From the cell containing the given text, extract its center point as (x, y) coordinate. 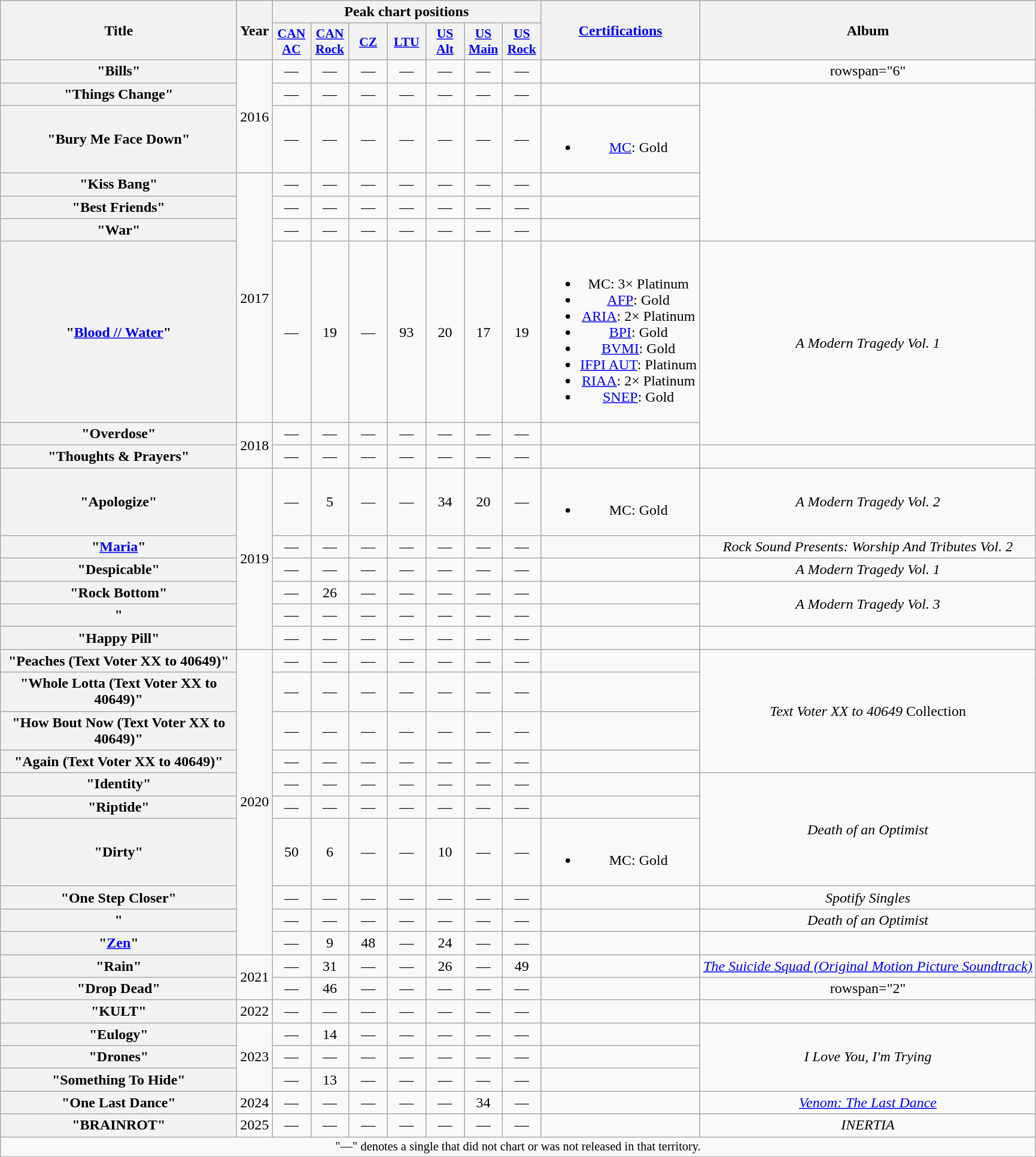
"Overdose" (119, 433)
2019 (255, 559)
14 (330, 1034)
"Things Change" (119, 94)
"Bills" (119, 71)
Text Voter XX to 40649 Collection (868, 711)
Rock Sound Presents: Worship And Tributes Vol. 2 (868, 547)
USAlt (445, 42)
"Drop Dead" (119, 989)
2017 (255, 297)
"Zen" (119, 943)
"Rock Bottom" (119, 593)
"Drones" (119, 1057)
"Best Friends" (119, 207)
17 (484, 332)
"Whole Lotta (Text Voter XX to 40649)" (119, 692)
"One Step Closer" (119, 897)
I Love You, I'm Trying (868, 1057)
49 (522, 965)
Spotify Singles (868, 897)
"Dirty" (119, 852)
2022 (255, 1012)
"Riptide" (119, 807)
MC: 3× PlatinumAFP: GoldARIA: 2× PlatinumBPI: GoldBVMI: GoldIFPI AUT: PlatinumRIAA: 2× PlatinumSNEP: Gold (621, 332)
2020 (255, 802)
"Kiss Bang" (119, 184)
Album (868, 30)
The Suicide Squad (Original Motion Picture Soundtrack) (868, 965)
rowspan="6" (868, 71)
50 (291, 852)
CZ (368, 42)
"War" (119, 230)
13 (330, 1080)
"—" denotes a single that did not chart or was not released in that territory. (518, 1147)
"Eulogy" (119, 1034)
"One Last Dance" (119, 1103)
"Despicable" (119, 570)
INERTIA (868, 1125)
46 (330, 989)
"Bury Me Face Down" (119, 139)
Peak chart positions (407, 12)
rowspan="2" (868, 989)
6 (330, 852)
"Again (Text Voter XX to 40649)" (119, 761)
2021 (255, 977)
5 (330, 502)
"Blood // Water" (119, 332)
CANRock (330, 42)
Year (255, 30)
"Happy Pill" (119, 638)
"Maria" (119, 547)
2023 (255, 1057)
93 (406, 332)
9 (330, 943)
"KULT" (119, 1012)
"Something To Hide" (119, 1080)
2024 (255, 1103)
"Peaches (Text Voter XX to 40649)" (119, 661)
LTU (406, 42)
"BRAINROT" (119, 1125)
48 (368, 943)
CANAC (291, 42)
Title (119, 30)
"Rain" (119, 965)
"How Bout Now (Text Voter XX to 40649)" (119, 730)
2025 (255, 1125)
Certifications (621, 30)
24 (445, 943)
"Identity" (119, 784)
A Modern Tragedy Vol. 2 (868, 502)
A Modern Tragedy Vol. 3 (868, 604)
31 (330, 965)
"Thoughts & Prayers" (119, 456)
2016 (255, 116)
2018 (255, 445)
"Apologize" (119, 502)
USRock (522, 42)
Venom: The Last Dance (868, 1103)
USMain (484, 42)
10 (445, 852)
